Search for the cell housing the specified text and yield its [x, y] center coordinate. 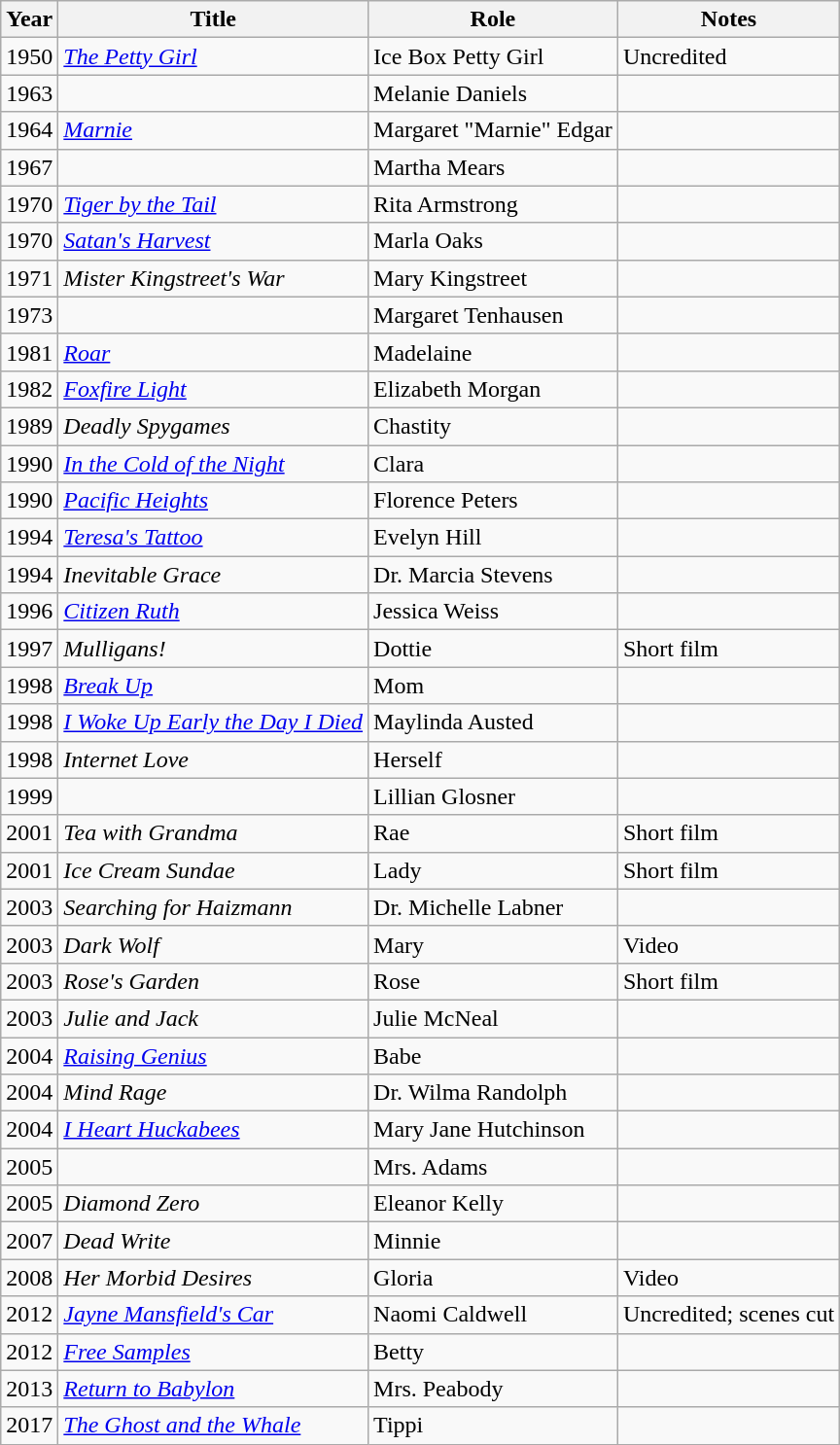
Martha Mears [494, 167]
Tea with Grandma [214, 833]
Ice Cream Sundae [214, 870]
In the Cold of the Night [214, 464]
1964 [29, 130]
Julie and Jack [214, 1018]
Searching for Haizmann [214, 907]
I Heart Huckabees [214, 1130]
Marla Oaks [494, 241]
Mary Kingstreet [494, 278]
Herself [494, 759]
The Petty Girl [214, 56]
Deadly Spygames [214, 426]
Naomi Caldwell [494, 1315]
Maylinda Austed [494, 722]
Betty [494, 1352]
Florence Peters [494, 501]
Ice Box Petty Girl [494, 56]
Return to Babylon [214, 1389]
Dark Wolf [214, 944]
Rose [494, 981]
1971 [29, 278]
Gloria [494, 1278]
Inevitable Grace [214, 575]
2017 [29, 1426]
Dead Write [214, 1241]
Margaret "Marnie" Edgar [494, 130]
2007 [29, 1241]
Rae [494, 833]
Clara [494, 464]
Rose's Garden [214, 981]
Title [214, 19]
Raising Genius [214, 1055]
Break Up [214, 686]
Foxfire Light [214, 389]
Dr. Marcia Stevens [494, 575]
1999 [29, 796]
Lillian Glosner [494, 796]
Internet Love [214, 759]
Jayne Mansfield's Car [214, 1315]
Margaret Tenhausen [494, 315]
Mom [494, 686]
1973 [29, 315]
Evelyn Hill [494, 538]
1950 [29, 56]
Free Samples [214, 1352]
Melanie Daniels [494, 93]
Role [494, 19]
The Ghost and the Whale [214, 1426]
Dr. Michelle Labner [494, 907]
Dottie [494, 649]
Chastity [494, 426]
Mister Kingstreet's War [214, 278]
Marnie [214, 130]
1982 [29, 389]
1981 [29, 352]
Mary [494, 944]
Lady [494, 870]
Mind Rage [214, 1093]
Tiger by the Tail [214, 204]
Mary Jane Hutchinson [494, 1130]
Tippi [494, 1426]
Jessica Weiss [494, 612]
Citizen Ruth [214, 612]
Notes [728, 19]
Teresa's Tattoo [214, 538]
1989 [29, 426]
Madelaine [494, 352]
Rita Armstrong [494, 204]
Uncredited [728, 56]
1996 [29, 612]
Pacific Heights [214, 501]
Babe [494, 1055]
Diamond Zero [214, 1204]
Dr. Wilma Randolph [494, 1093]
Julie McNeal [494, 1018]
I Woke Up Early the Day I Died [214, 722]
Satan's Harvest [214, 241]
Her Morbid Desires [214, 1278]
Mrs. Peabody [494, 1389]
1963 [29, 93]
2008 [29, 1278]
Mulligans! [214, 649]
Minnie [494, 1241]
Mrs. Adams [494, 1167]
Elizabeth Morgan [494, 389]
1967 [29, 167]
1997 [29, 649]
Uncredited; scenes cut [728, 1315]
Eleanor Kelly [494, 1204]
2013 [29, 1389]
Year [29, 19]
Roar [214, 352]
